Search for the cell housing the specified text and yield its (x, y) center coordinate. 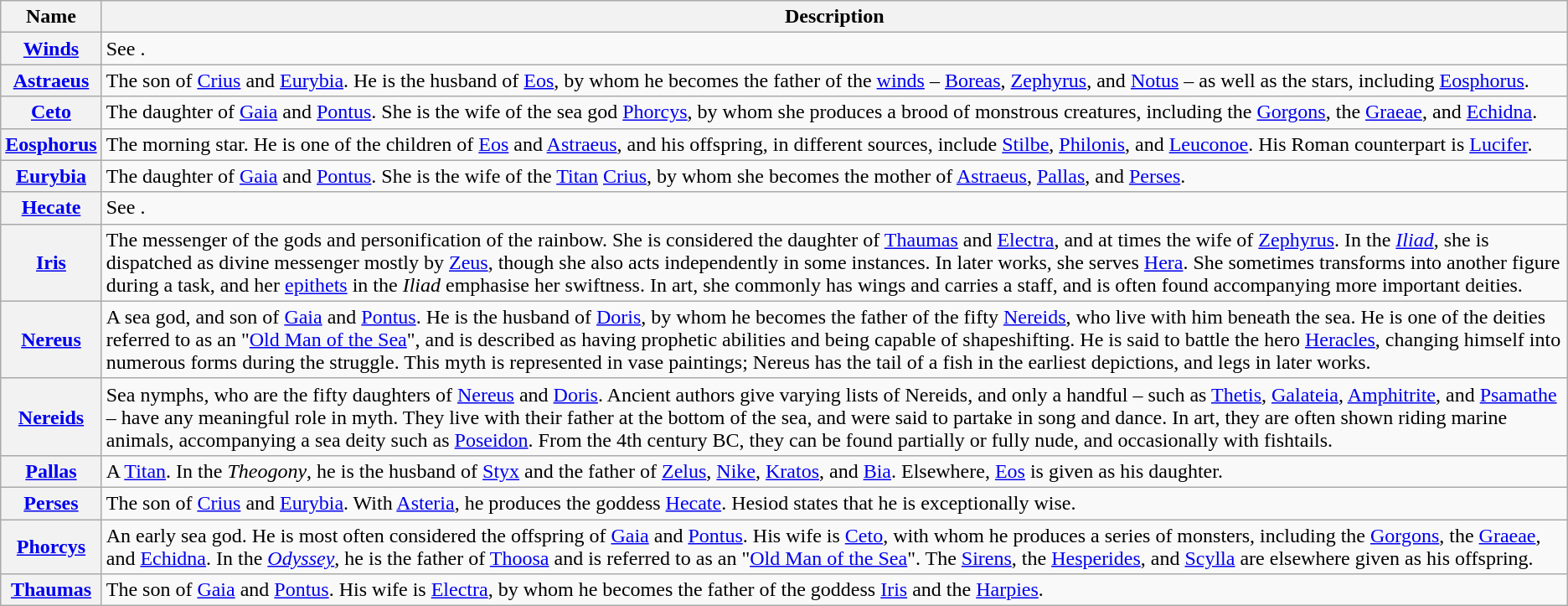
Iris (51, 262)
Eurybia (51, 176)
Perses (51, 503)
A Titan. In the Theogony, he is the husband of Styx and the father of Zelus, Nike, Kratos, and Bia. Elsewhere, Eos is given as his daughter. (834, 471)
The son of Gaia and Pontus. His wife is Electra, by whom he becomes the father of the goddess Iris and the Harpies. (834, 590)
Thaumas (51, 590)
Phorcys (51, 546)
The son of Crius and Eurybia. With Asteria, he produces the goddess Hecate. Hesiod states that he is exceptionally wise. (834, 503)
The daughter of Gaia and Pontus. She is the wife of the Titan Crius, by whom she becomes the mother of Astraeus, Pallas, and Perses. (834, 176)
Nereids (51, 417)
Pallas (51, 471)
Nereus (51, 339)
Name (51, 17)
Astraeus (51, 80)
Hecate (51, 208)
Ceto (51, 112)
Eosphorus (51, 144)
Description (834, 17)
Winds (51, 49)
